Return (x, y) of the center of cell containing provided text 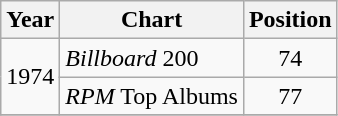
Chart (152, 20)
1974 (30, 77)
74 (290, 58)
77 (290, 96)
Position (290, 20)
Year (30, 20)
Billboard 200 (152, 58)
RPM Top Albums (152, 96)
